Locate the cell with the specified text and output its (x, y) center coordinate. 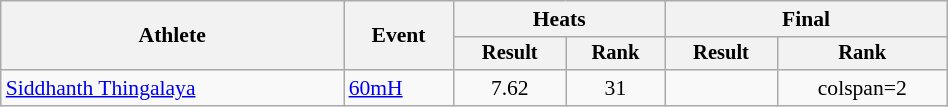
Final (806, 19)
31 (616, 88)
60mH (399, 88)
colspan=2 (862, 88)
Heats (560, 19)
7.62 (510, 88)
Siddhanth Thingalaya (172, 88)
Athlete (172, 36)
Event (399, 36)
